Identify which cell holds the provided text, then report its (X, Y) central coordinate. 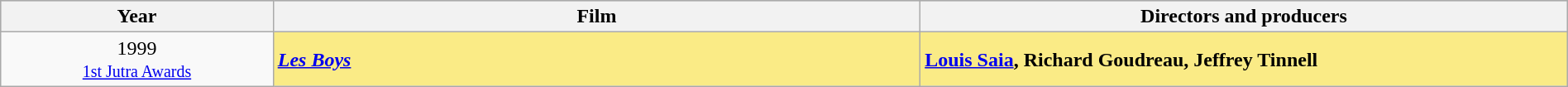
1999 1st Jutra Awards (137, 60)
Year (137, 17)
Directors and producers (1244, 17)
Les Boys (597, 60)
Louis Saia, Richard Goudreau, Jeffrey Tinnell (1244, 60)
Film (597, 17)
